Identify which cell holds the provided text, then report its (X, Y) central coordinate. 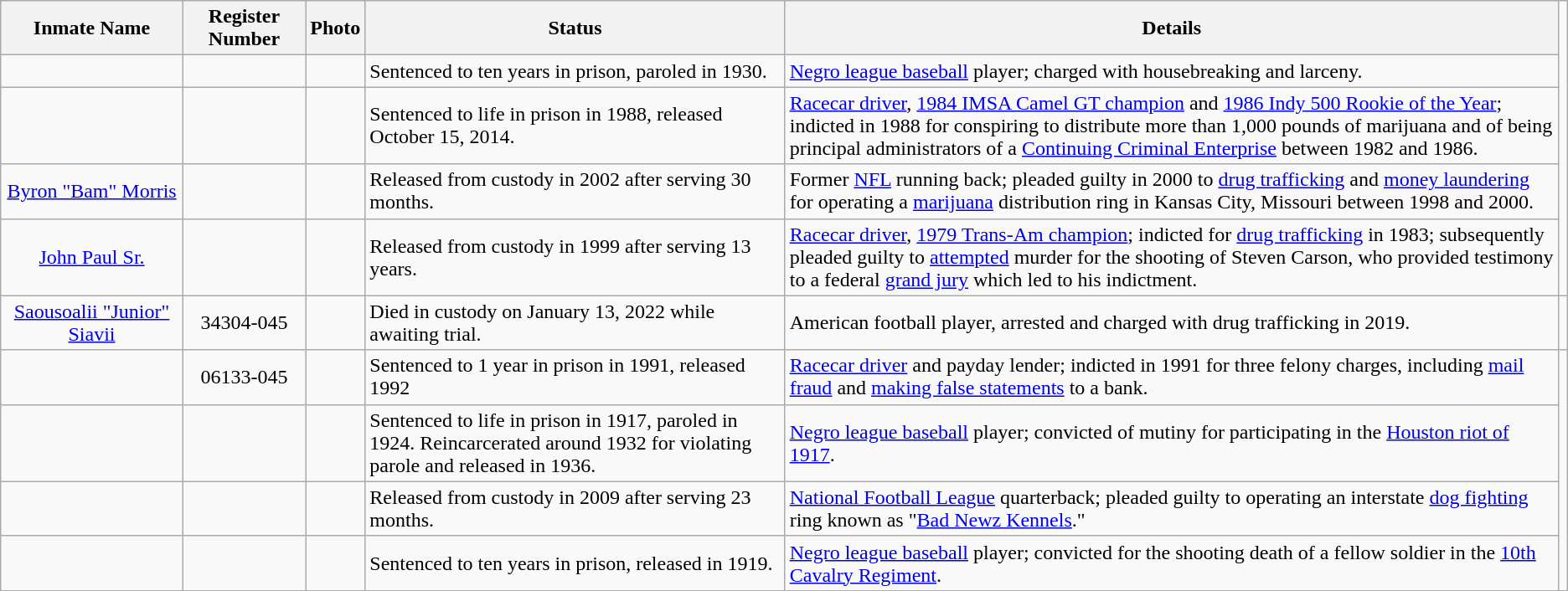
American football player, arrested and charged with drug trafficking in 2019. (1171, 323)
Status (575, 28)
Negro league baseball player; convicted of mutiny for participating in the Houston riot of 1917. (1171, 443)
John Paul Sr. (92, 257)
Died in custody on January 13, 2022 while awaiting trial. (575, 323)
Negro league baseball player; charged with housebreaking and larceny. (1171, 71)
Saousoalii "Junior" Siavii (92, 323)
Sentenced to life in prison in 1917, paroled in 1924. Reincarcerated around 1932 for violating parole and released in 1936. (575, 443)
Sentenced to ten years in prison, paroled in 1930. (575, 71)
National Football League quarterback; pleaded guilty to operating an interstate dog fighting ring known as "Bad Newz Kennels." (1171, 509)
Photo (335, 28)
Negro league baseball player; convicted for the shooting death of a fellow soldier in the 10th Cavalry Regiment. (1171, 563)
Register Number (244, 28)
06133-045 (244, 377)
Sentenced to ten years in prison, released in 1919. (575, 563)
Sentenced to 1 year in prison in 1991, released 1992 (575, 377)
34304-045 (244, 323)
Inmate Name (92, 28)
Sentenced to life in prison in 1988, released October 15, 2014. (575, 126)
Released from custody in 2009 after serving 23 months. (575, 509)
Racecar driver and payday lender; indicted in 1991 for three felony charges, including mail fraud and making false statements to a bank. (1171, 377)
Released from custody in 2002 after serving 30 months. (575, 191)
Released from custody in 1999 after serving 13 years. (575, 257)
Details (1171, 28)
Byron "Bam" Morris (92, 191)
